Provide the [x, y] coordinate of the cell's center where the given text is located.  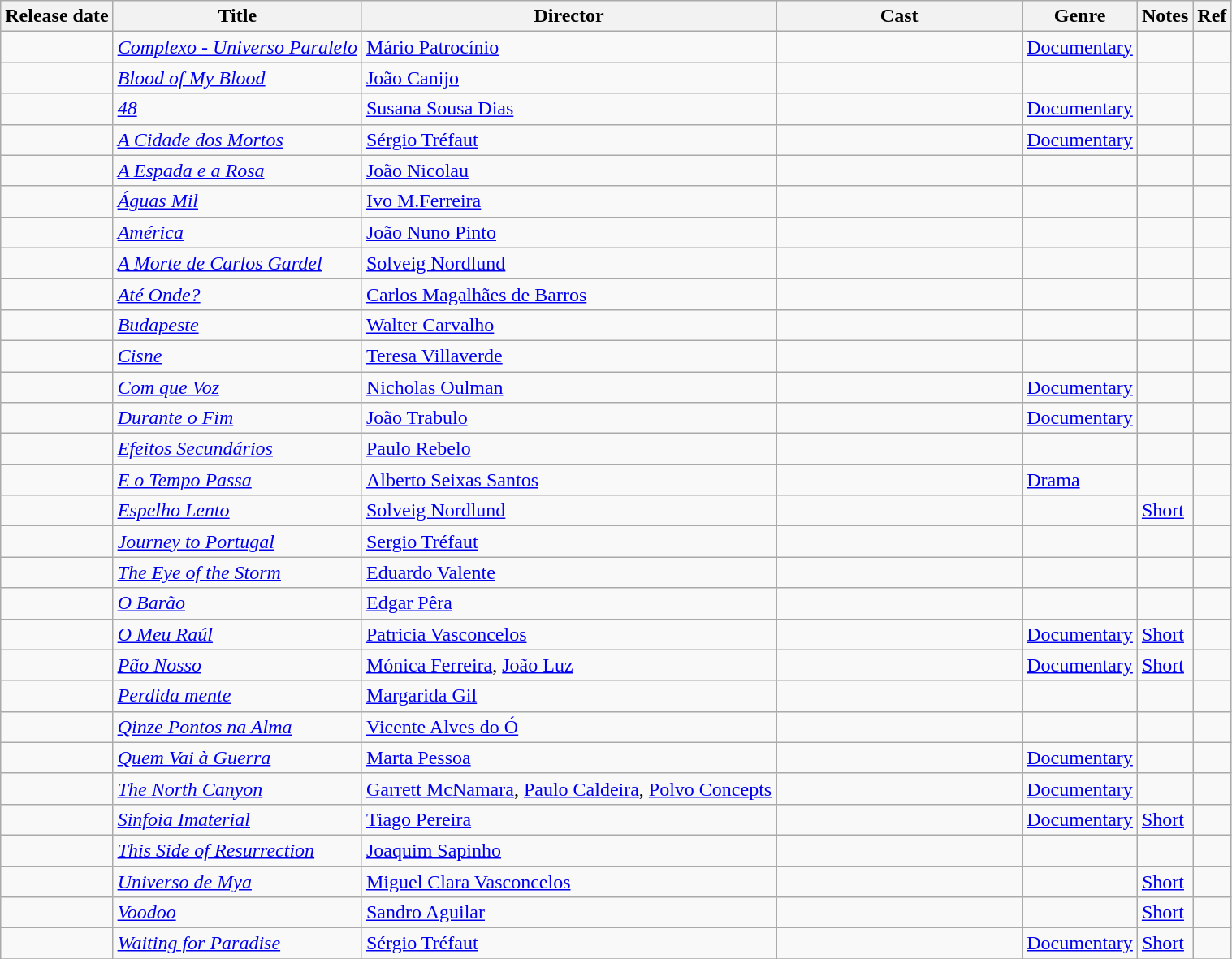
E o Tempo Passa [237, 480]
Mónica Ferreira, João Luz [568, 665]
Release date [57, 16]
Paulo Rebelo [568, 449]
A Espada e a Rosa [237, 171]
O Meu Raúl [237, 634]
Nicholas Oulman [568, 387]
João Canijo [568, 78]
Até Onde? [237, 294]
Teresa Villaverde [568, 356]
Eduardo Valente [568, 572]
Joaquim Sapinho [568, 850]
João Nuno Pinto [568, 232]
Ref [1212, 16]
Qinze Pontos na Alma [237, 727]
The Eye of the Storm [237, 572]
Mário Patrocínio [568, 47]
Genre [1080, 16]
Notes [1165, 16]
Miguel Clara Vasconcelos [568, 881]
Durante o Fim [237, 418]
Susana Sousa Dias [568, 109]
48 [237, 109]
Tiago Pereira [568, 819]
Carlos Magalhães de Barros [568, 294]
Walter Carvalho [568, 325]
Alberto Seixas Santos [568, 480]
Perdida mente [237, 696]
Ivo M.Ferreira [568, 201]
Sergio Tréfaut [568, 542]
Cisne [237, 356]
O Barão [237, 603]
A Morte de Carlos Gardel [237, 263]
Patricia Vasconcelos [568, 634]
Com que Voz [237, 387]
This Side of Resurrection [237, 850]
João Trabulo [568, 418]
Espelho Lento [237, 511]
Pão Nosso [237, 665]
The North Canyon [237, 788]
Journey to Portugal [237, 542]
Drama [1080, 480]
Margarida Gil [568, 696]
América [237, 232]
Garrett McNamara, Paulo Caldeira, Polvo Concepts [568, 788]
João Nicolau [568, 171]
Universo de Mya [237, 881]
Title [237, 16]
Efeitos Secundários [237, 449]
Waiting for Paradise [237, 944]
Complexo - Universo Paralelo [237, 47]
Budapeste [237, 325]
Águas Mil [237, 201]
Blood of My Blood [237, 78]
Cast [900, 16]
Voodoo [237, 913]
Director [568, 16]
Edgar Pêra [568, 603]
Vicente Alves do Ó [568, 727]
Sandro Aguilar [568, 913]
Marta Pessoa [568, 758]
Quem Vai à Guerra [237, 758]
Sinfoia Imaterial [237, 819]
A Cidade dos Mortos [237, 140]
